Provide the (x, y) coordinate of the cell's center where the given text is located.  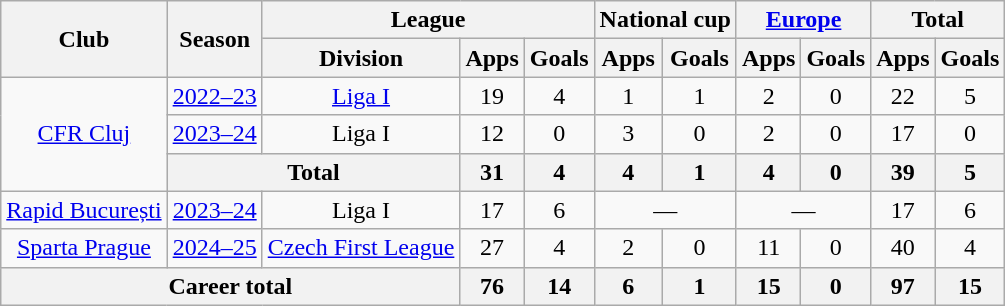
Club (84, 39)
National cup (665, 20)
22 (903, 96)
31 (492, 172)
Rapid București (84, 210)
39 (903, 172)
2024–25 (214, 248)
Division (361, 58)
12 (492, 134)
Czech First League (361, 248)
19 (492, 96)
14 (559, 286)
2022–23 (214, 96)
76 (492, 286)
Career total (230, 286)
11 (768, 248)
CFR Cluj (84, 134)
40 (903, 248)
27 (492, 248)
3 (628, 134)
97 (903, 286)
Sparta Prague (84, 248)
League (428, 20)
Europe (803, 20)
Season (214, 39)
